Output the (x, y) coordinate of the center of the cell containing the given text.  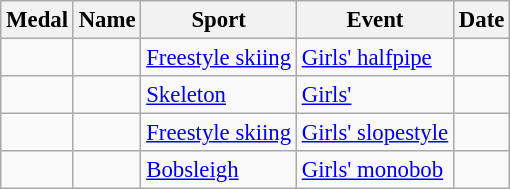
Girls' halfpipe (374, 58)
Date (481, 20)
Event (374, 20)
Skeleton (219, 95)
Girls' slopestyle (374, 133)
Bobsleigh (219, 170)
Medal (38, 20)
Girls' monobob (374, 170)
Sport (219, 20)
Name (107, 20)
Girls' (374, 95)
